Determine the [x, y] coordinate at the center of the cell enclosing the given text.  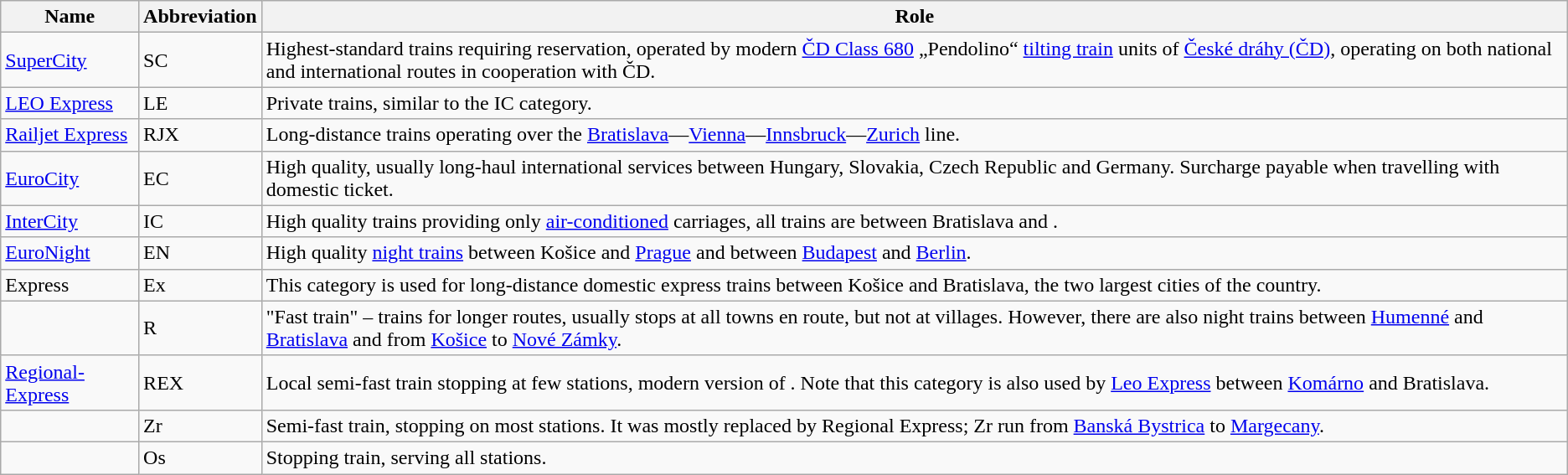
EuroNight [70, 253]
Zr [201, 426]
LE [201, 103]
RJX [201, 135]
IC [201, 221]
EC [201, 178]
REX [201, 382]
Regional-Express [70, 382]
Railjet Express [70, 135]
Express [70, 285]
SuperCity [70, 60]
This category is used for long-distance domestic express trains between Košice and Bratislava, the two largest cities of the country. [915, 285]
LEO Express [70, 103]
EuroCity [70, 178]
Name [70, 17]
Ex [201, 285]
R [201, 328]
Semi-fast train, stopping on most stations. It was mostly replaced by Regional Express; Zr run from Banská Bystrica to Margecany. [915, 426]
InterCity [70, 221]
Private trains, similar to the IC category. [915, 103]
Os [201, 457]
EN [201, 253]
High quality trains providing only air-conditioned carriages, all trains are between Bratislava and . [915, 221]
Long-distance trains operating over the Bratislava—Vienna—Innsbruck—Zurich line. [915, 135]
SC [201, 60]
Role [915, 17]
Abbreviation [201, 17]
Stopping train, serving all stations. [915, 457]
High quality night trains between Košice and Prague and between Budapest and Berlin. [915, 253]
